Scan for the cell matching the given text and deliver its [X, Y] coordinate at center. 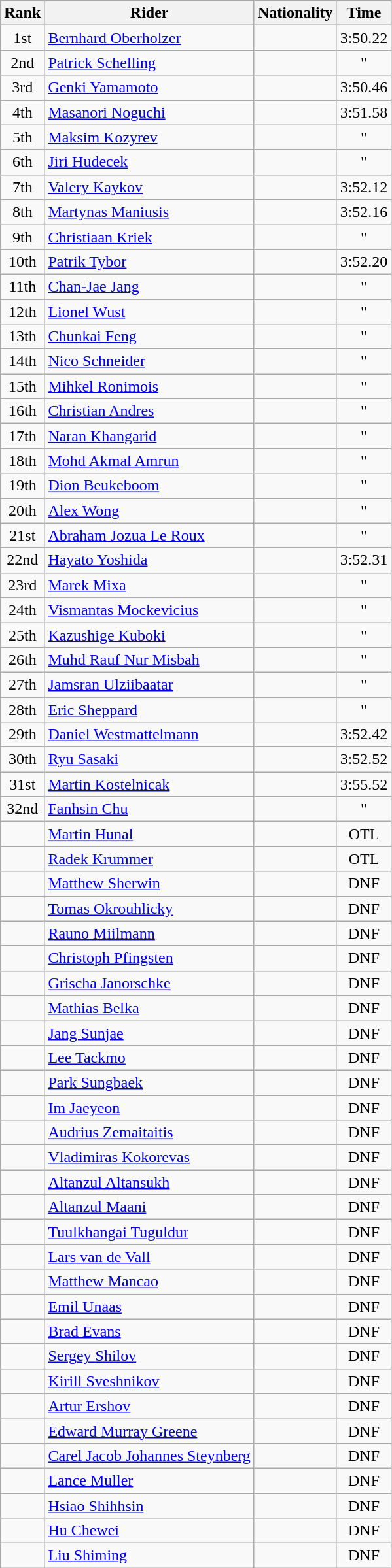
Liu Shiming [149, 1556]
27th [22, 684]
Mohd Akmal Amrun [149, 461]
Naran Khangarid [149, 436]
12th [22, 312]
Chunkai Feng [149, 337]
32nd [22, 809]
Lance Muller [149, 1480]
21st [22, 535]
Christian Andres [149, 411]
3:51.58 [364, 112]
2nd [22, 63]
26th [22, 659]
3:50.46 [364, 88]
3:52.16 [364, 212]
19th [22, 486]
3:50.22 [364, 38]
Edward Murray Greene [149, 1431]
28th [22, 709]
Carel Jacob Johannes Steynberg [149, 1456]
Lars van de Vall [149, 1257]
Maksim Kozyrev [149, 137]
Brad Evans [149, 1331]
Patrick Schelling [149, 63]
Sergey Shilov [149, 1356]
Jiri Hudecek [149, 162]
6th [22, 162]
8th [22, 212]
Fanhsin Chu [149, 809]
Chan-Jae Jang [149, 286]
Time [364, 13]
Nationality [295, 13]
Genki Yamamoto [149, 88]
Rauno Miilmann [149, 933]
Hu Chewei [149, 1531]
Nico Schneider [149, 361]
Martin Kostelnicak [149, 784]
30th [22, 759]
Tuulkhangai Tuguldur [149, 1232]
Matthew Sherwin [149, 884]
Im Jaeyeon [149, 1108]
Rank [22, 13]
Park Sungbaek [149, 1082]
Alex Wong [149, 510]
11th [22, 286]
3:55.52 [364, 784]
10th [22, 261]
3rd [22, 88]
Kazushige Kuboki [149, 635]
3:52.31 [364, 560]
Mathias Belka [149, 1008]
17th [22, 436]
9th [22, 237]
Kirill Sveshnikov [149, 1381]
Vismantas Mockevicius [149, 610]
14th [22, 361]
20th [22, 510]
Mihkel Ronimois [149, 386]
Jang Sunjae [149, 1033]
Altanzul Maani [149, 1207]
Christiaan Kriek [149, 237]
15th [22, 386]
Tomas Okrouhlicky [149, 909]
7th [22, 187]
Rider [149, 13]
5th [22, 137]
Hsiao Shihhsin [149, 1505]
Ryu Sasaki [149, 759]
29th [22, 735]
Masanori Noguchi [149, 112]
24th [22, 610]
25th [22, 635]
Eric Sheppard [149, 709]
Valery Kaykov [149, 187]
Dion Beukeboom [149, 486]
Marek Mixa [149, 585]
23rd [22, 585]
4th [22, 112]
Jamsran Ulziibaatar [149, 684]
3:52.52 [364, 759]
Martin Hunal [149, 834]
22nd [22, 560]
Hayato Yoshida [149, 560]
Lionel Wust [149, 312]
16th [22, 411]
Christoph Pfingsten [149, 958]
Vladimiras Kokorevas [149, 1158]
Bernhard Oberholzer [149, 38]
Altanzul Altansukh [149, 1182]
3:52.12 [364, 187]
Artur Ershov [149, 1406]
18th [22, 461]
1st [22, 38]
Abraham Jozua Le Roux [149, 535]
Lee Tackmo [149, 1058]
31st [22, 784]
13th [22, 337]
Daniel Westmattelmann [149, 735]
Patrik Tybor [149, 261]
3:52.42 [364, 735]
Martynas Maniusis [149, 212]
Grischa Janorschke [149, 983]
3:52.20 [364, 261]
Muhd Rauf Nur Misbah [149, 659]
Emil Unaas [149, 1307]
Radek Krummer [149, 859]
Matthew Mancao [149, 1282]
Audrius Zemaitaitis [149, 1133]
